From the cell containing the given text, extract its center point as [x, y] coordinate. 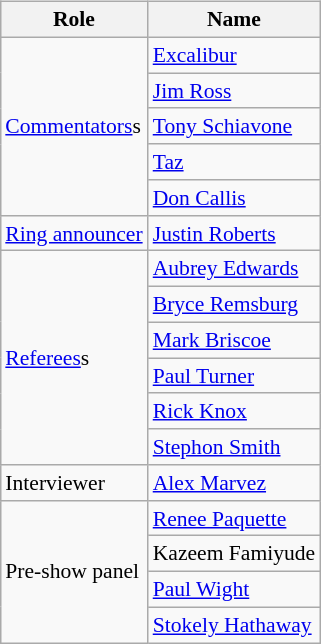
Aubrey Edwards [234, 269]
Paul Wight [234, 590]
Mark Briscoe [234, 340]
Refereess [74, 358]
Ring announcer [74, 233]
Interviewer [74, 483]
Jim Ross [234, 91]
Commentatorss [74, 126]
Bryce Remsburg [234, 305]
Stokely Hathaway [234, 625]
Justin Roberts [234, 233]
Taz [234, 162]
Rick Knox [234, 411]
Alex Marvez [234, 483]
Role [74, 20]
Name [234, 20]
Excalibur [234, 55]
Kazeem Famiyude [234, 554]
Paul Turner [234, 376]
Renee Paquette [234, 518]
Tony Schiavone [234, 126]
Stephon Smith [234, 447]
Pre-show panel [74, 571]
Don Callis [234, 198]
